Detect which cell encompasses the target text, then output its (x, y) center coordinate. 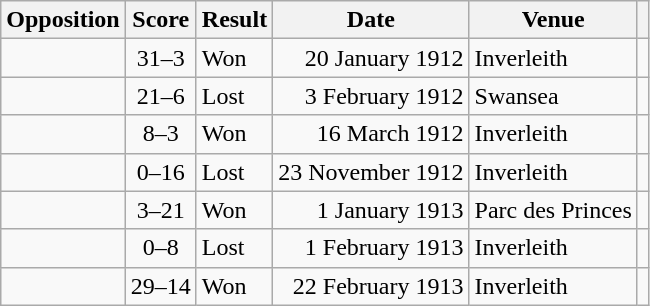
Venue (553, 20)
20 January 1912 (371, 58)
3–21 (160, 210)
8–3 (160, 134)
31–3 (160, 58)
Date (371, 20)
Swansea (553, 96)
29–14 (160, 286)
0–16 (160, 172)
0–8 (160, 248)
Result (234, 20)
21–6 (160, 96)
16 March 1912 (371, 134)
Score (160, 20)
Parc des Princes (553, 210)
Opposition (63, 20)
1 January 1913 (371, 210)
23 November 1912 (371, 172)
3 February 1912 (371, 96)
1 February 1913 (371, 248)
22 February 1913 (371, 286)
